Search for the cell housing the specified text and yield its (X, Y) center coordinate. 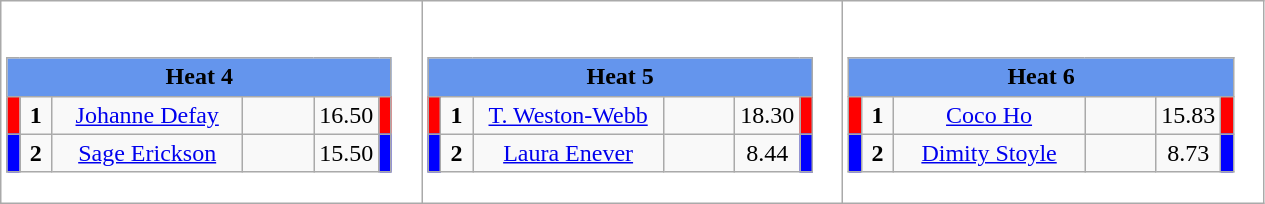
Heat 5 1 T. Weston-Webb 18.30 2 Laura Enever 8.44 (632, 102)
T. Weston-Webb (568, 115)
16.50 (346, 115)
Heat 4 1 Johanne Defay 16.50 2 Sage Erickson 15.50 (212, 102)
Heat 5 (620, 77)
Coco Ho (990, 115)
Johanne Defay (148, 115)
Sage Erickson (148, 153)
Laura Enever (568, 153)
15.83 (1188, 115)
Heat 4 (199, 77)
Heat 6 1 Coco Ho 15.83 2 Dimity Stoyle 8.73 (1054, 102)
8.73 (1188, 153)
8.44 (768, 153)
15.50 (346, 153)
18.30 (768, 115)
Dimity Stoyle (990, 153)
Heat 6 (1041, 77)
